Extract the (X, Y) coordinate from the center of the cell holding the provided text.  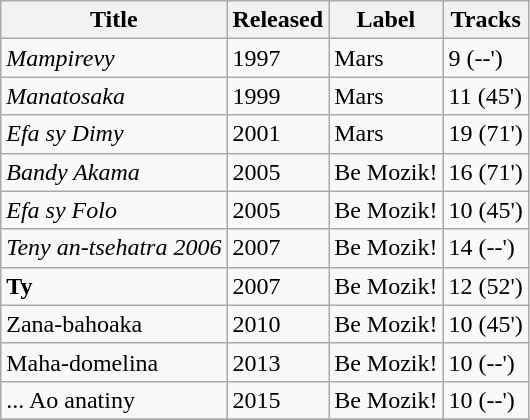
Efa sy Folo (114, 210)
Mampirevy (114, 58)
2010 (278, 324)
Ty (114, 286)
Manatosaka (114, 96)
Released (278, 20)
... Ao anatiny (114, 400)
16 (71') (486, 172)
2001 (278, 134)
Tracks (486, 20)
1997 (278, 58)
Zana-bahoaka (114, 324)
Teny an-tsehatra 2006 (114, 248)
14 (--') (486, 248)
Bandy Akama (114, 172)
2015 (278, 400)
Maha-domelina (114, 362)
2013 (278, 362)
1999 (278, 96)
9 (--') (486, 58)
Efa sy Dimy (114, 134)
11 (45') (486, 96)
Label (386, 20)
12 (52') (486, 286)
Title (114, 20)
19 (71') (486, 134)
